Detect which cell encompasses the target text, then output its [X, Y] center coordinate. 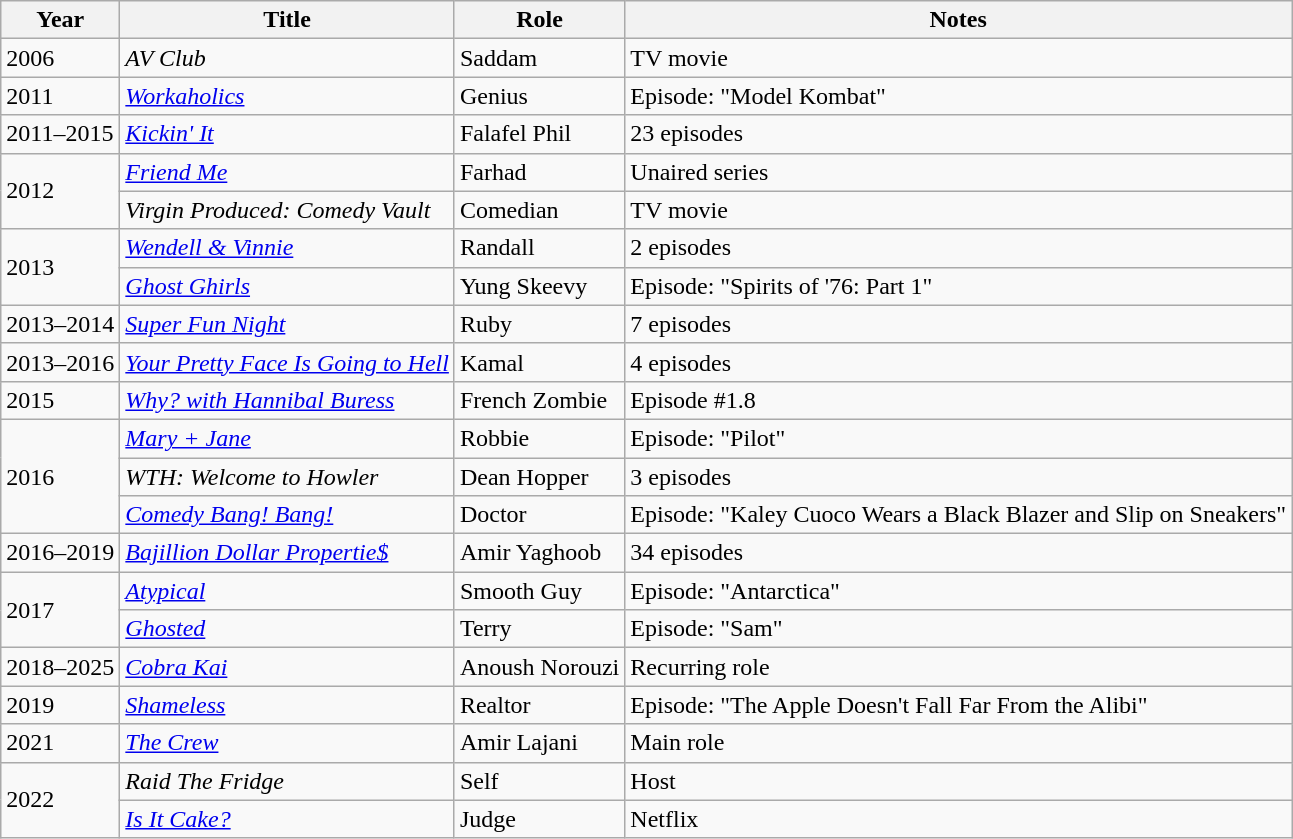
Ruby [539, 324]
2018–2025 [60, 667]
Yung Skeevy [539, 286]
WTH: Welcome to Howler [288, 477]
Virgin Produced: Comedy Vault [288, 210]
Super Fun Night [288, 324]
Bajillion Dollar Propertie$ [288, 553]
The Crew [288, 743]
Episode: "Model Kombat" [958, 96]
Wendell & Vinnie [288, 248]
Robbie [539, 438]
Dean Hopper [539, 477]
Self [539, 781]
Episode #1.8 [958, 400]
2012 [60, 191]
Terry [539, 629]
AV Club [288, 58]
Workaholics [288, 96]
Raid The Fridge [288, 781]
Is It Cake? [288, 819]
Realtor [539, 705]
2021 [60, 743]
Episode: "Kaley Cuoco Wears a Black Blazer and Slip on Sneakers" [958, 515]
Randall [539, 248]
23 episodes [958, 134]
Title [288, 20]
Atypical [288, 591]
Anoush Norouzi [539, 667]
Unaired series [958, 172]
Amir Yaghoob [539, 553]
2016–2019 [60, 553]
Genius [539, 96]
2017 [60, 610]
2022 [60, 800]
2015 [60, 400]
Comedian [539, 210]
Saddam [539, 58]
Episode: "The Apple Doesn't Fall Far From the Alibi" [958, 705]
7 episodes [958, 324]
Episode: "Spirits of '76: Part 1" [958, 286]
Smooth Guy [539, 591]
2011–2015 [60, 134]
Mary + Jane [288, 438]
Amir Lajani [539, 743]
Kickin' It [288, 134]
Host [958, 781]
Episode: "Sam" [958, 629]
Farhad [539, 172]
2013–2014 [60, 324]
Falafel Phil [539, 134]
Kamal [539, 362]
34 episodes [958, 553]
2011 [60, 96]
Notes [958, 20]
Why? with Hannibal Buress [288, 400]
2019 [60, 705]
Comedy Bang! Bang! [288, 515]
2016 [60, 476]
Your Pretty Face Is Going to Hell [288, 362]
Ghost Ghirls [288, 286]
2 episodes [958, 248]
2013 [60, 267]
Recurring role [958, 667]
Episode: "Pilot" [958, 438]
4 episodes [958, 362]
Role [539, 20]
Episode: "Antarctica" [958, 591]
Doctor [539, 515]
3 episodes [958, 477]
French Zombie [539, 400]
Ghosted [288, 629]
Judge [539, 819]
Cobra Kai [288, 667]
2013–2016 [60, 362]
Netflix [958, 819]
Main role [958, 743]
Friend Me [288, 172]
2006 [60, 58]
Shameless [288, 705]
Year [60, 20]
